Provide the [x, y] coordinate of the cell's center where the given text is located.  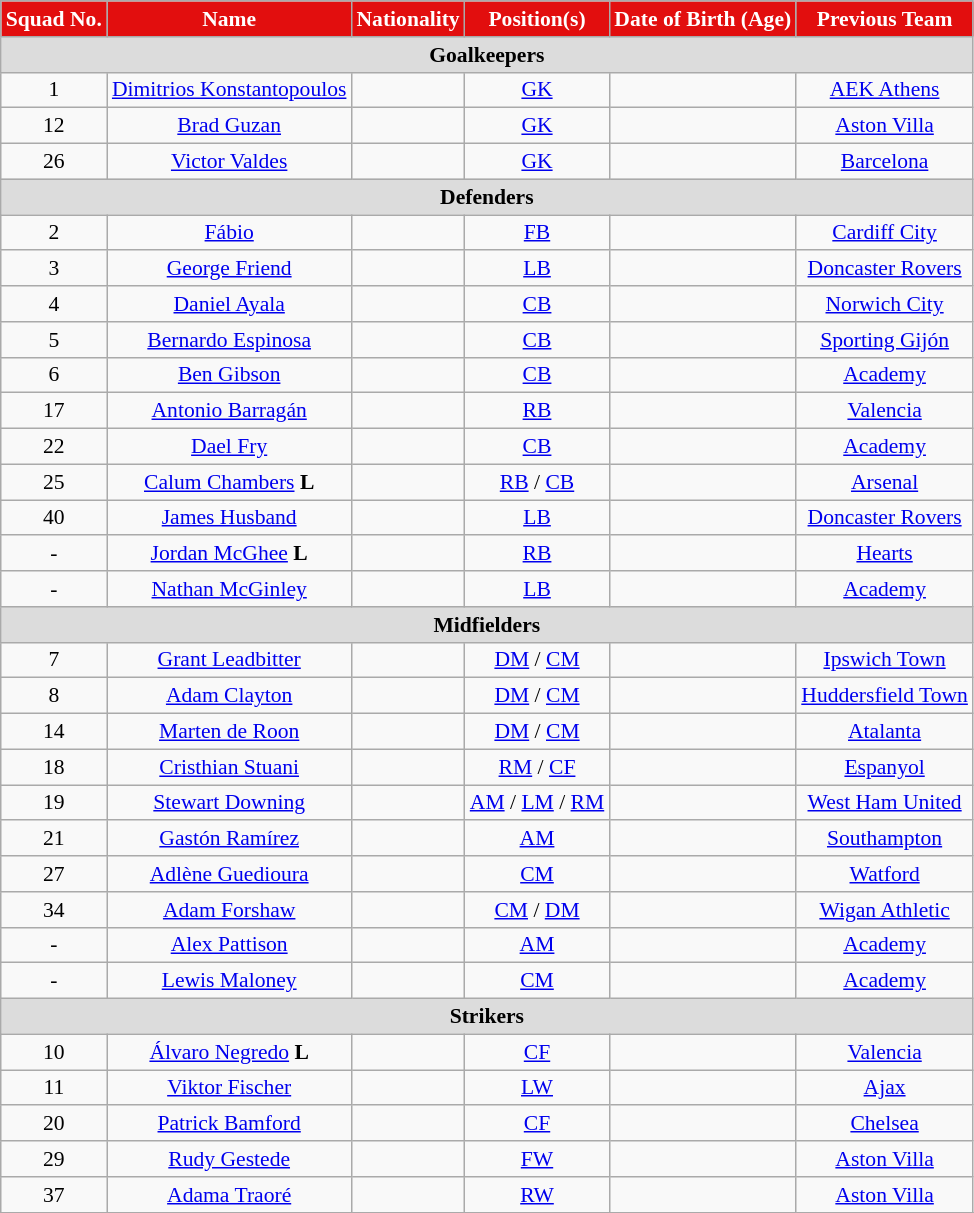
Wigan Athletic [884, 910]
George Friend [230, 269]
Daniel Ayala [230, 304]
Norwich City [884, 304]
Hearts [884, 554]
19 [54, 803]
AEK Athens [884, 90]
Huddersfield Town [884, 696]
10 [54, 1052]
AM / LM / RM [538, 803]
Chelsea [884, 1124]
Calum Chambers L [230, 482]
Defenders [487, 197]
RM / CF [538, 767]
LW [538, 1088]
Adama Traoré [230, 1195]
Date of Birth (Age) [702, 19]
17 [54, 411]
Antonio Barragán [230, 411]
Position(s) [538, 19]
5 [54, 340]
Grant Leadbitter [230, 660]
CM / DM [538, 910]
Nathan McGinley [230, 589]
Jordan McGhee L [230, 554]
Fábio [230, 233]
Atalanta [884, 732]
26 [54, 162]
Lewis Maloney [230, 981]
20 [54, 1124]
Adam Forshaw [230, 910]
Ben Gibson [230, 375]
Álvaro Negredo L [230, 1052]
Adam Clayton [230, 696]
Watford [884, 874]
14 [54, 732]
7 [54, 660]
3 [54, 269]
34 [54, 910]
Name [230, 19]
Brad Guzan [230, 126]
Strikers [487, 1017]
Espanyol [884, 767]
1 [54, 90]
Squad No. [54, 19]
Arsenal [884, 482]
Gastón Ramírez [230, 839]
Patrick Bamford [230, 1124]
Bernardo Espinosa [230, 340]
Cardiff City [884, 233]
Stewart Downing [230, 803]
11 [54, 1088]
Sporting Gijón [884, 340]
Victor Valdes [230, 162]
James Husband [230, 518]
18 [54, 767]
FB [538, 233]
8 [54, 696]
Dimitrios Konstantopoulos [230, 90]
Ipswich Town [884, 660]
2 [54, 233]
Alex Pattison [230, 945]
Previous Team [884, 19]
12 [54, 126]
Nationality [408, 19]
Marten de Roon [230, 732]
Southampton [884, 839]
4 [54, 304]
Goalkeepers [487, 55]
FW [538, 1159]
22 [54, 447]
Viktor Fischer [230, 1088]
RB / CB [538, 482]
37 [54, 1195]
Barcelona [884, 162]
27 [54, 874]
RW [538, 1195]
Adlène Guedioura [230, 874]
Dael Fry [230, 447]
Ajax [884, 1088]
Midfielders [487, 625]
West Ham United [884, 803]
25 [54, 482]
Rudy Gestede [230, 1159]
6 [54, 375]
40 [54, 518]
21 [54, 839]
Cristhian Stuani [230, 767]
29 [54, 1159]
